Locate the cell with the specified text and output its [x, y] center coordinate. 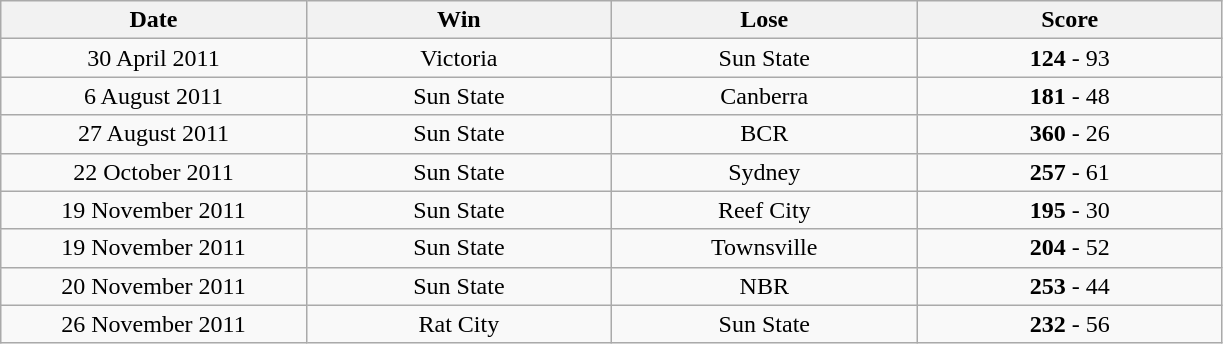
NBR [764, 286]
Reef City [764, 210]
257 - 61 [1070, 172]
Rat City [458, 324]
Canberra [764, 96]
Townsville [764, 248]
22 October 2011 [154, 172]
6 August 2011 [154, 96]
253 - 44 [1070, 286]
Victoria [458, 58]
204 - 52 [1070, 248]
30 April 2011 [154, 58]
Score [1070, 20]
124 - 93 [1070, 58]
Win [458, 20]
27 August 2011 [154, 134]
Sydney [764, 172]
BCR [764, 134]
20 November 2011 [154, 286]
26 November 2011 [154, 324]
232 - 56 [1070, 324]
360 - 26 [1070, 134]
Lose [764, 20]
181 - 48 [1070, 96]
Date [154, 20]
195 - 30 [1070, 210]
